Capture the cell that displays the provided text and extract its [x, y] central coordinate. 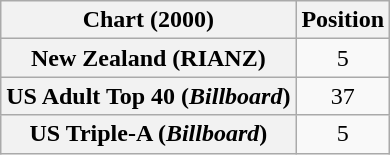
US Triple-A (Billboard) [148, 134]
Position [343, 20]
Chart (2000) [148, 20]
New Zealand (RIANZ) [148, 58]
37 [343, 96]
US Adult Top 40 (Billboard) [148, 96]
